Return [X, Y] of the center of cell containing provided text 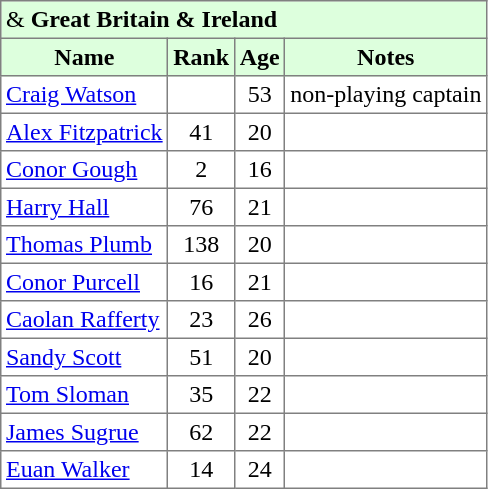
53 [259, 95]
51 [202, 357]
62 [202, 432]
14 [202, 470]
Thomas Plumb [84, 245]
24 [259, 470]
Name [84, 57]
Age [259, 57]
Rank [202, 57]
& Great Britain & Ireland [244, 20]
26 [259, 320]
76 [202, 207]
Caolan Rafferty [84, 320]
Notes [386, 57]
Conor Gough [84, 170]
138 [202, 245]
Harry Hall [84, 207]
41 [202, 132]
non-playing captain [386, 95]
Craig Watson [84, 95]
James Sugrue [84, 432]
Alex Fitzpatrick [84, 132]
35 [202, 395]
Sandy Scott [84, 357]
23 [202, 320]
2 [202, 170]
Tom Sloman [84, 395]
Euan Walker [84, 470]
Conor Purcell [84, 282]
